Identify which cell holds the provided text, then report its [X, Y] central coordinate. 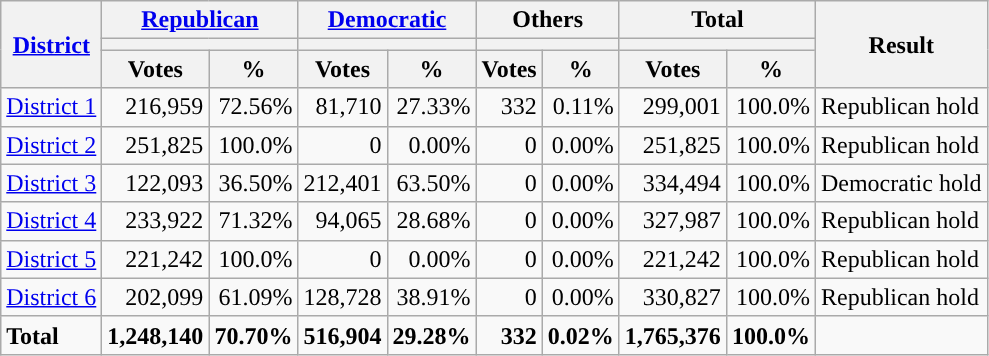
Democratic [387, 20]
516,904 [342, 335]
94,065 [342, 221]
0.11% [580, 107]
327,987 [672, 221]
70.70% [254, 335]
District 2 [52, 145]
1,248,140 [156, 335]
36.50% [254, 183]
Republican [200, 20]
212,401 [342, 183]
Others [548, 20]
334,494 [672, 183]
29.28% [432, 335]
38.91% [432, 297]
District 3 [52, 183]
District 1 [52, 107]
Democratic hold [901, 183]
District 4 [52, 221]
71.32% [254, 221]
61.09% [254, 297]
District [52, 44]
0.02% [580, 335]
63.50% [432, 183]
81,710 [342, 107]
District 5 [52, 259]
122,093 [156, 183]
72.56% [254, 107]
District 6 [52, 297]
1,765,376 [672, 335]
202,099 [156, 297]
28.68% [432, 221]
233,922 [156, 221]
128,728 [342, 297]
299,001 [672, 107]
Result [901, 44]
27.33% [432, 107]
330,827 [672, 297]
216,959 [156, 107]
